Search for the cell housing the specified text and yield its (x, y) center coordinate. 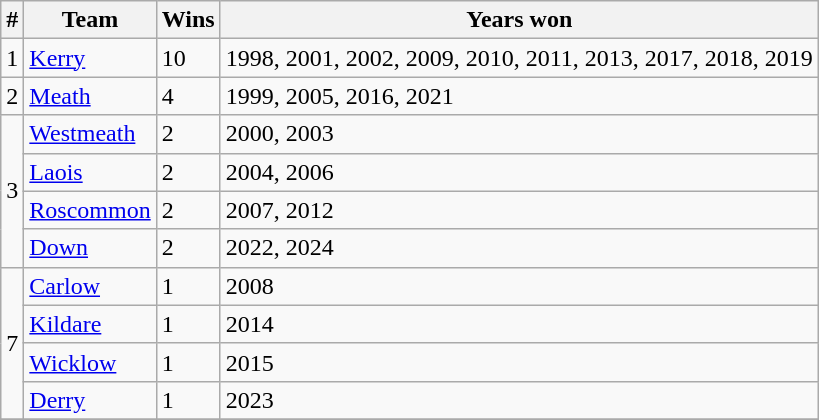
2014 (519, 324)
3 (12, 191)
10 (188, 58)
Kildare (90, 324)
2008 (519, 286)
2015 (519, 362)
Kerry (90, 58)
Years won (519, 20)
1998, 2001, 2002, 2009, 2010, 2011, 2013, 2017, 2018, 2019 (519, 58)
Laois (90, 172)
2023 (519, 400)
# (12, 20)
Wins (188, 20)
Roscommon (90, 210)
Wicklow (90, 362)
2007, 2012 (519, 210)
Derry (90, 400)
1999, 2005, 2016, 2021 (519, 96)
Down (90, 248)
Team (90, 20)
2000, 2003 (519, 134)
Westmeath (90, 134)
Meath (90, 96)
7 (12, 343)
2004, 2006 (519, 172)
4 (188, 96)
2022, 2024 (519, 248)
Carlow (90, 286)
